Detect which cell encompasses the target text, then output its [x, y] center coordinate. 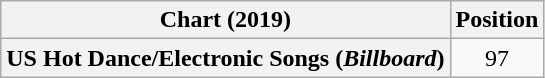
US Hot Dance/Electronic Songs (Billboard) [226, 58]
Position [497, 20]
Chart (2019) [226, 20]
97 [497, 58]
